Detect which cell encompasses the target text, then output its (x, y) center coordinate. 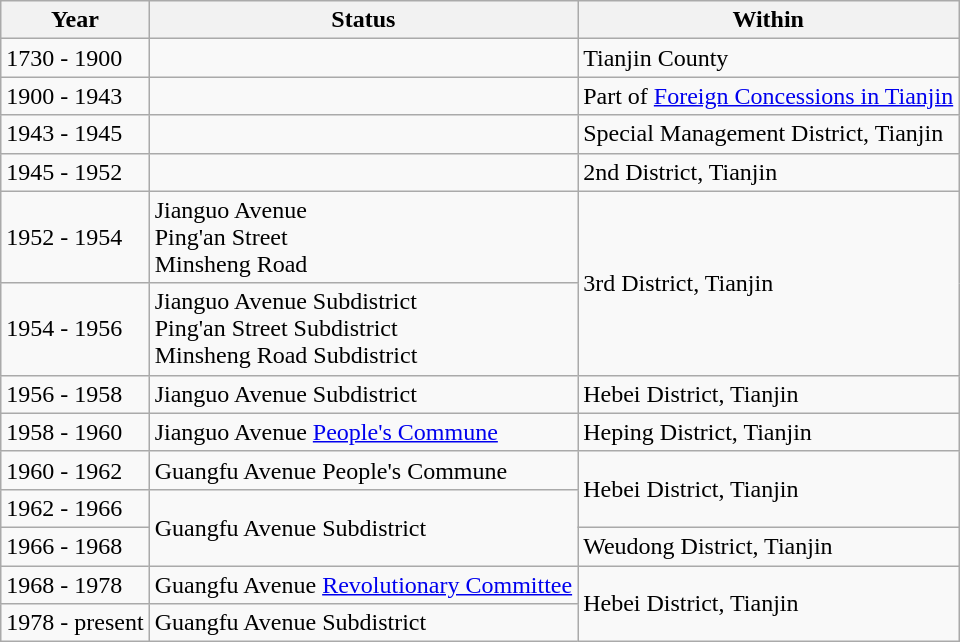
Guangfu Avenue People's Commune (364, 470)
Jianguo Avenue People's Commune (364, 432)
1968 - 1978 (75, 585)
Special Management District, Tianjin (768, 134)
1943 - 1945 (75, 134)
Heping District, Tianjin (768, 432)
Jianguo AvenuePing'an StreetMinsheng Road (364, 237)
Weudong District, Tianjin (768, 546)
1954 - 1956 (75, 329)
Within (768, 20)
1952 - 1954 (75, 237)
1958 - 1960 (75, 432)
1962 - 1966 (75, 508)
1900 - 1943 (75, 96)
1978 - present (75, 623)
Year (75, 20)
1960 - 1962 (75, 470)
1956 - 1958 (75, 394)
Guangfu Avenue Revolutionary Committee (364, 585)
1966 - 1968 (75, 546)
3rd District, Tianjin (768, 283)
1730 - 1900 (75, 58)
Part of Foreign Concessions in Tianjin (768, 96)
Tianjin County (768, 58)
Status (364, 20)
Jianguo Avenue Subdistrict (364, 394)
1945 - 1952 (75, 172)
Jianguo Avenue SubdistrictPing'an Street SubdistrictMinsheng Road Subdistrict (364, 329)
2nd District, Tianjin (768, 172)
